Return [X, Y] of the center of cell containing provided text 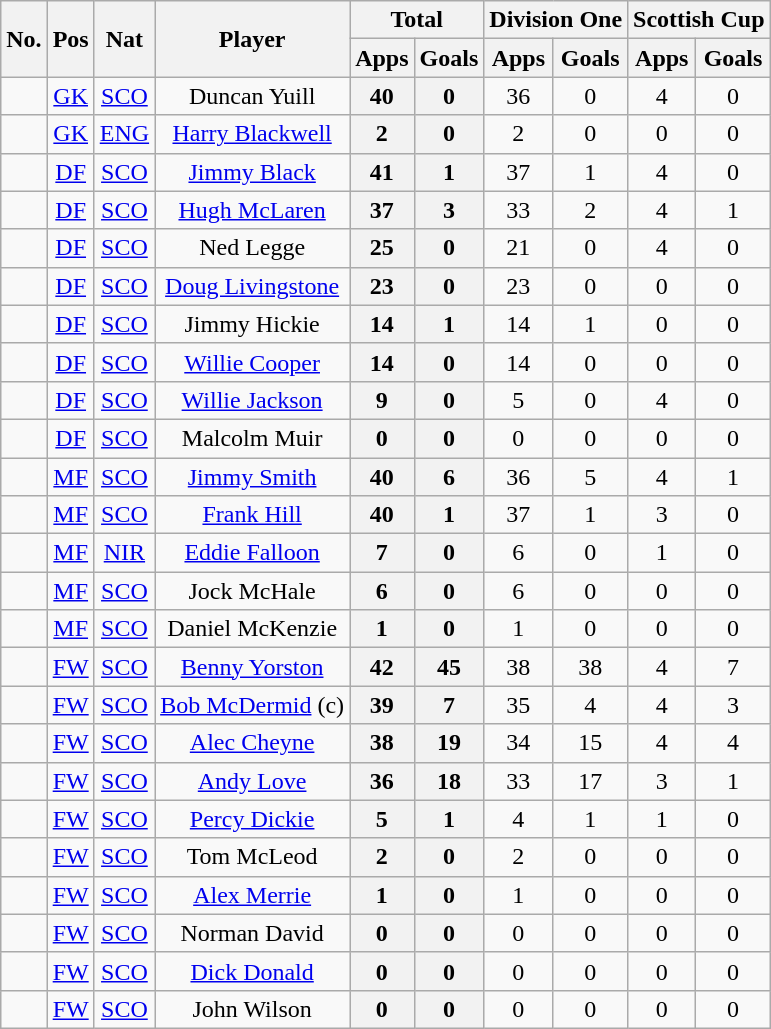
Alec Cheyne [252, 743]
Daniel McKenzie [252, 629]
Jimmy Hickie [252, 324]
15 [590, 743]
Eddie Falloon [252, 553]
Player [252, 39]
21 [518, 248]
9 [382, 400]
Andy Love [252, 781]
Percy Dickie [252, 819]
Jimmy Black [252, 172]
John Wilson [252, 1009]
34 [518, 743]
39 [382, 705]
25 [382, 248]
Dick Donald [252, 971]
45 [449, 667]
Hugh McLaren [252, 210]
Total [417, 20]
17 [590, 781]
Bob McDermid (c) [252, 705]
Scottish Cup [699, 20]
Division One [556, 20]
Willie Cooper [252, 362]
NIR [124, 553]
42 [382, 667]
Alex Merrie [252, 895]
35 [518, 705]
Pos [70, 39]
Doug Livingstone [252, 286]
Jock McHale [252, 591]
19 [449, 743]
Ned Legge [252, 248]
ENG [124, 134]
Harry Blackwell [252, 134]
Malcolm Muir [252, 438]
Norman David [252, 933]
Jimmy Smith [252, 477]
Willie Jackson [252, 400]
18 [449, 781]
Tom McLeod [252, 857]
Nat [124, 39]
Duncan Yuill [252, 96]
No. [24, 39]
Frank Hill [252, 515]
41 [382, 172]
Benny Yorston [252, 667]
